Scan for the cell matching the given text and deliver its [x, y] coordinate at center. 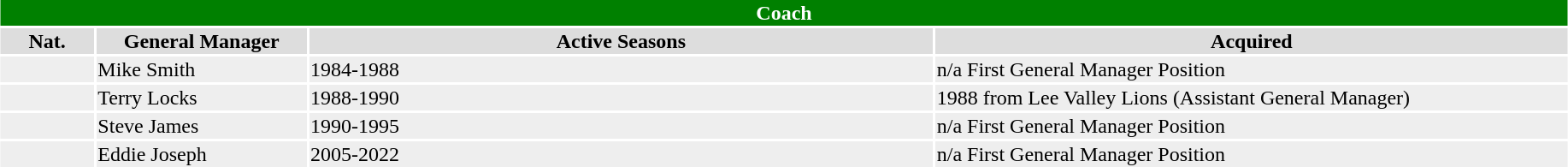
1990-1995 [622, 126]
1988 from Lee Valley Lions (Assistant General Manager) [1252, 98]
Active Seasons [622, 41]
Acquired [1252, 41]
1988-1990 [622, 98]
Terry Locks [202, 98]
Nat. [46, 41]
Eddie Joseph [202, 154]
Coach [783, 13]
Mike Smith [202, 69]
Steve James [202, 126]
General Manager [202, 41]
1984-1988 [622, 69]
2005-2022 [622, 154]
